Determine the (x, y) coordinate at the center of the cell enclosing the given text.  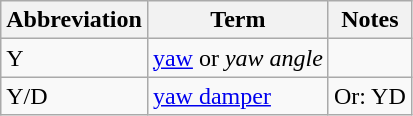
Term (238, 20)
Abbreviation (74, 20)
Or: YD (370, 96)
Y/D (74, 96)
Y (74, 58)
yaw or yaw angle (238, 58)
yaw damper (238, 96)
Notes (370, 20)
